Locate the cell with the specified text and output its [x, y] center coordinate. 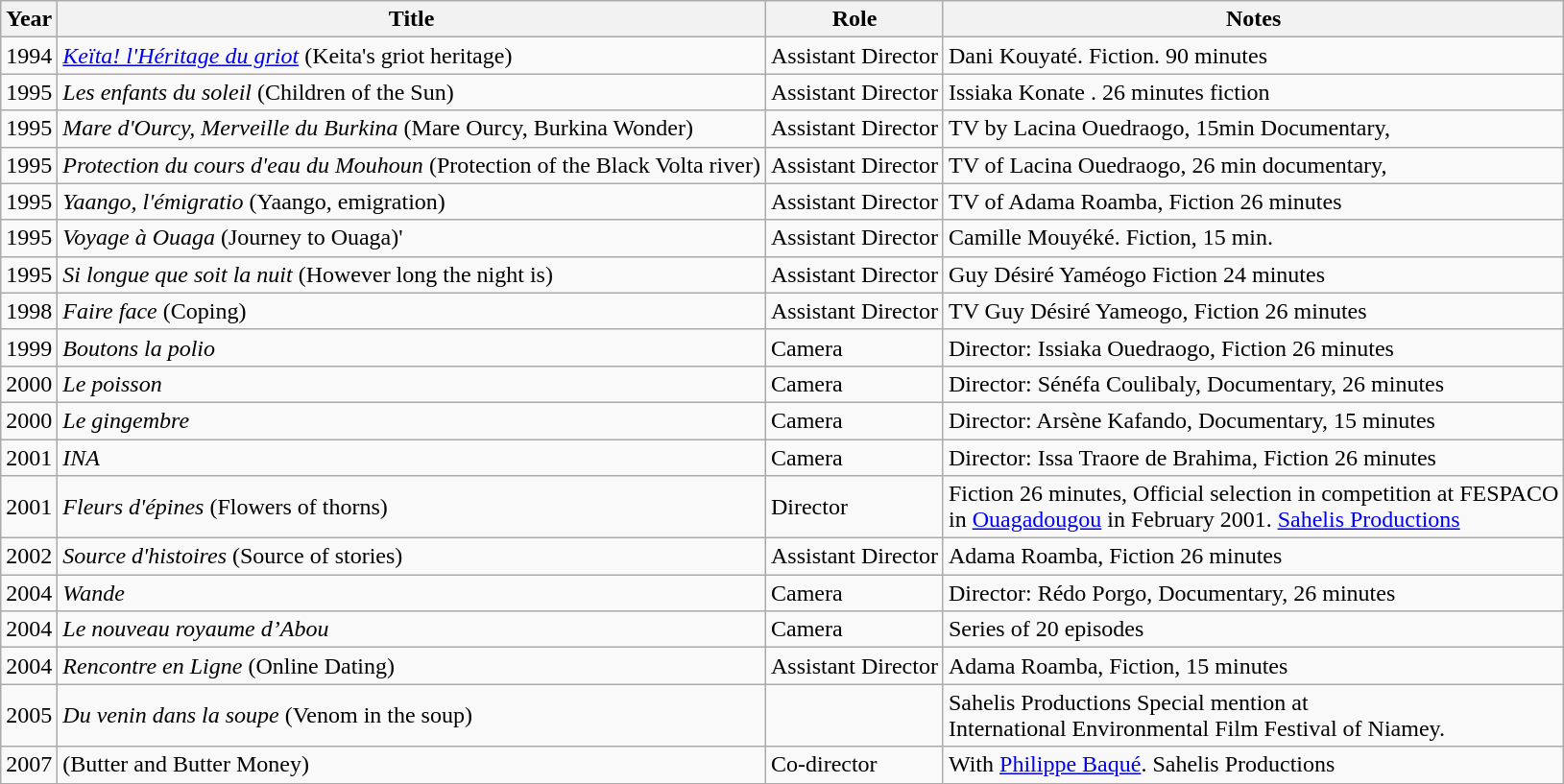
Co-director [854, 765]
Title [412, 19]
2005 [29, 716]
2002 [29, 557]
Guy Désiré Yaméogo Fiction 24 minutes [1253, 274]
Notes [1253, 19]
Director: Rédo Porgo, Documentary, 26 minutes [1253, 593]
Protection du cours d'eau du Mouhoun (Protection of the Black Volta river) [412, 165]
Fleurs d'épines (Flowers of thorns) [412, 507]
2007 [29, 765]
Sahelis Productions Special mention at International Environmental Film Festival of Niamey. [1253, 716]
INA [412, 458]
Director: Arsène Kafando, Documentary, 15 minutes [1253, 420]
Dani Kouyaté. Fiction. 90 minutes [1253, 56]
TV Guy Désiré Yameogo, Fiction 26 minutes [1253, 311]
Adama Roamba, Fiction, 15 minutes [1253, 666]
Series of 20 episodes [1253, 630]
Le nouveau royaume d’Abou [412, 630]
TV by Lacina Ouedraogo, 15min Documentary, [1253, 129]
TV of Lacina Ouedraogo, 26 min documentary, [1253, 165]
Issiaka Konate . 26 minutes fiction [1253, 92]
Faire face (Coping) [412, 311]
Director: Issa Traore de Brahima, Fiction 26 minutes [1253, 458]
Director [854, 507]
Boutons la polio [412, 347]
Director: Sénéfa Coulibaly, Documentary, 26 minutes [1253, 384]
TV of Adama Roamba, Fiction 26 minutes [1253, 202]
Year [29, 19]
Voyage à Ouaga (Journey to Ouaga)' [412, 238]
Source d'histoires (Source of stories) [412, 557]
1999 [29, 347]
Director: Issiaka Ouedraogo, Fiction 26 minutes [1253, 347]
Yaango, l'émigratio (Yaango, emigration) [412, 202]
Wande [412, 593]
1994 [29, 56]
Les enfants du soleil (Children of the Sun) [412, 92]
Du venin dans la soupe (Venom in the soup) [412, 716]
Role [854, 19]
Le gingembre [412, 420]
Fiction 26 minutes, Official selection in competition at FESPACO in Ouagadougou in February 2001. Sahelis Productions [1253, 507]
(Butter and Butter Money) [412, 765]
Adama Roamba, Fiction 26 minutes [1253, 557]
Camille Mouyéké. Fiction, 15 min. [1253, 238]
Le poisson [412, 384]
Keïta! l'Héritage du griot (Keita's griot heritage) [412, 56]
Si longue que soit la nuit (However long the night is) [412, 274]
Rencontre en Ligne (Online Dating) [412, 666]
1998 [29, 311]
With Philippe Baqué. Sahelis Productions [1253, 765]
Mare d'Ourcy, Merveille du Burkina (Mare Ourcy, Burkina Wonder) [412, 129]
